Return the (x, y) coordinate for the center point of the cell that contains the specified text.  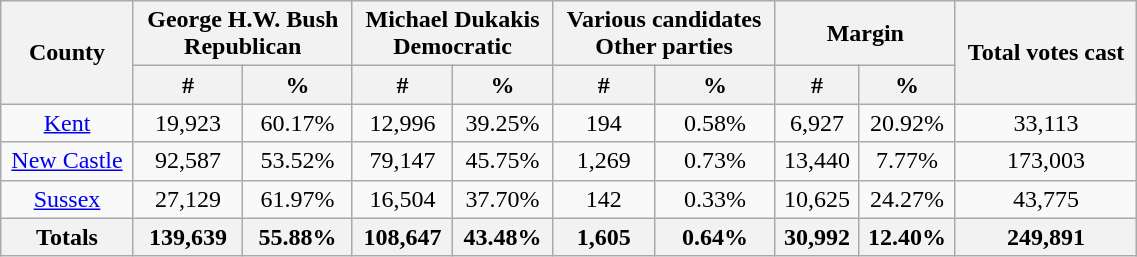
7.77% (907, 161)
24.27% (907, 199)
53.52% (298, 161)
George H.W. BushRepublican (242, 34)
Various candidatesOther parties (664, 34)
12.40% (907, 237)
New Castle (68, 161)
108,647 (402, 237)
19,923 (188, 123)
Kent (68, 123)
139,639 (188, 237)
1,605 (604, 237)
Sussex (68, 199)
142 (604, 199)
6,927 (816, 123)
61.97% (298, 199)
10,625 (816, 199)
Margin (865, 34)
45.75% (502, 161)
55.88% (298, 237)
43,775 (1046, 199)
13,440 (816, 161)
Totals (68, 237)
Total votes cast (1046, 52)
0.64% (716, 237)
43.48% (502, 237)
37.70% (502, 199)
39.25% (502, 123)
20.92% (907, 123)
County (68, 52)
79,147 (402, 161)
33,113 (1046, 123)
30,992 (816, 237)
92,587 (188, 161)
12,996 (402, 123)
249,891 (1046, 237)
0.33% (716, 199)
194 (604, 123)
0.73% (716, 161)
16,504 (402, 199)
60.17% (298, 123)
0.58% (716, 123)
1,269 (604, 161)
Michael DukakisDemocratic (452, 34)
173,003 (1046, 161)
27,129 (188, 199)
